Extract the (x, y) coordinate from the center of the cell holding the provided text.  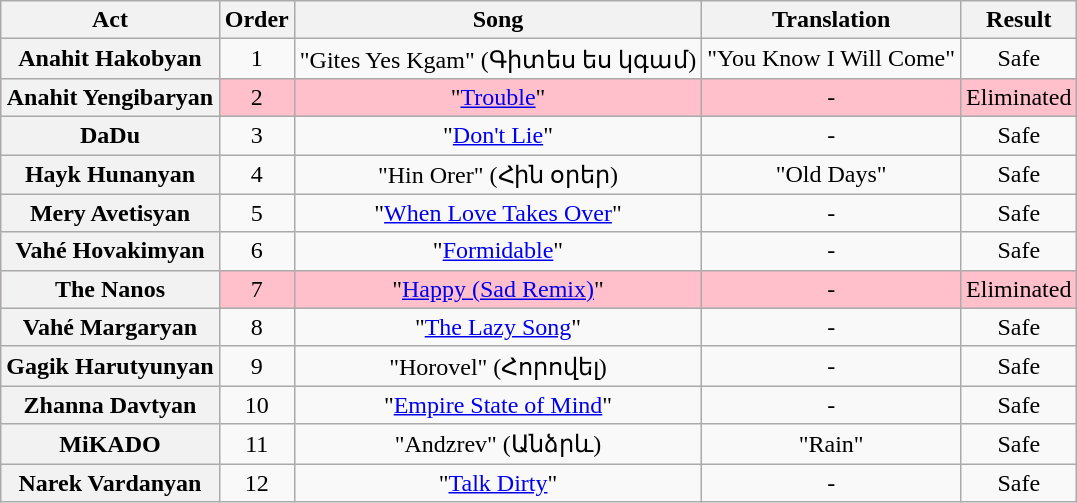
10 (256, 405)
"When Love Takes Over" (498, 213)
Vahé Margaryan (110, 327)
4 (256, 174)
Anahit Yengibaryan (110, 97)
1 (256, 59)
"Andzrev" (Անձրև) (498, 444)
2 (256, 97)
The Nanos (110, 289)
Song (498, 20)
Mery Avetisyan (110, 213)
"Empire State of Mind" (498, 405)
9 (256, 366)
"Horovel" (Հորովել) (498, 366)
5 (256, 213)
3 (256, 135)
"Trouble" (498, 97)
"Hin Orer" (Հին օրեր) (498, 174)
Anahit Hakobyan (110, 59)
"Gites Yes Kgam" (Գիտես ես կգամ) (498, 59)
Gagik Harutyunyan (110, 366)
"Formidable" (498, 251)
Translation (832, 20)
"Rain" (832, 444)
Zhanna Davtyan (110, 405)
"Don't Lie" (498, 135)
Hayk Hunanyan (110, 174)
"You Know I Will Come" (832, 59)
"Talk Dirty" (498, 483)
11 (256, 444)
DaDu (110, 135)
8 (256, 327)
Vahé Hovakimyan (110, 251)
12 (256, 483)
Narek Vardanyan (110, 483)
MiKADO (110, 444)
"Happy (Sad Remix)" (498, 289)
Act (110, 20)
Result (1019, 20)
"The Lazy Song" (498, 327)
"Old Days" (832, 174)
7 (256, 289)
6 (256, 251)
Order (256, 20)
